Return (x, y) of the center of cell containing provided text 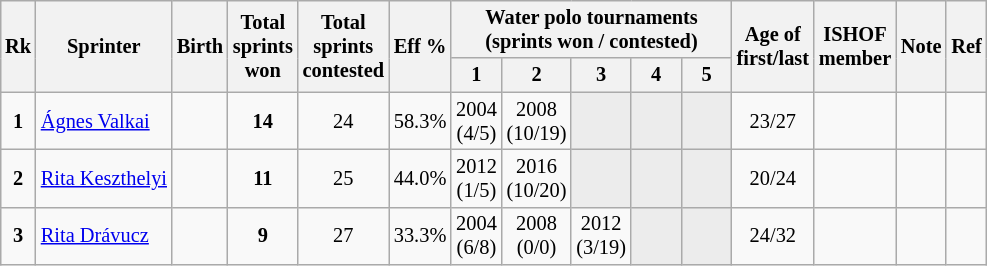
2016(10/20) (537, 178)
11 (263, 178)
24/32 (773, 236)
58.3% (420, 121)
20/24 (773, 178)
2012(1/5) (476, 178)
14 (263, 121)
ISHOFmember (855, 46)
Age offirst/last (773, 46)
2012(3/19) (601, 236)
25 (344, 178)
23/27 (773, 121)
Totalsprintscontested (344, 46)
Rita Keszthelyi (104, 178)
44.0% (420, 178)
Note (921, 46)
2004(4/5) (476, 121)
Eff % (420, 46)
2008(10/19) (537, 121)
Water polo tournaments(sprints won / contested) (592, 29)
Sprinter (104, 46)
Rk (18, 46)
4 (656, 75)
9 (263, 236)
27 (344, 236)
Ágnes Valkai (104, 121)
Totalsprintswon (263, 46)
24 (344, 121)
2008(0/0) (537, 236)
33.3% (420, 236)
2004(6/8) (476, 236)
Birth (200, 46)
5 (706, 75)
Ref (966, 46)
Rita Drávucz (104, 236)
